Identify which cell holds the provided text, then report its [X, Y] central coordinate. 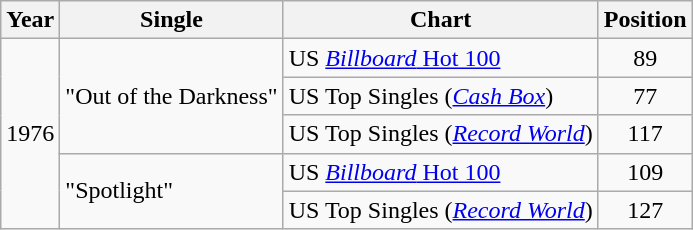
Single [172, 20]
US Top Singles (Cash Box) [440, 96]
"Spotlight" [172, 191]
Year [30, 20]
Position [645, 20]
1976 [30, 134]
Chart [440, 20]
127 [645, 210]
77 [645, 96]
"Out of the Darkness" [172, 96]
89 [645, 58]
117 [645, 134]
109 [645, 172]
